Capture the cell that displays the provided text and extract its (x, y) central coordinate. 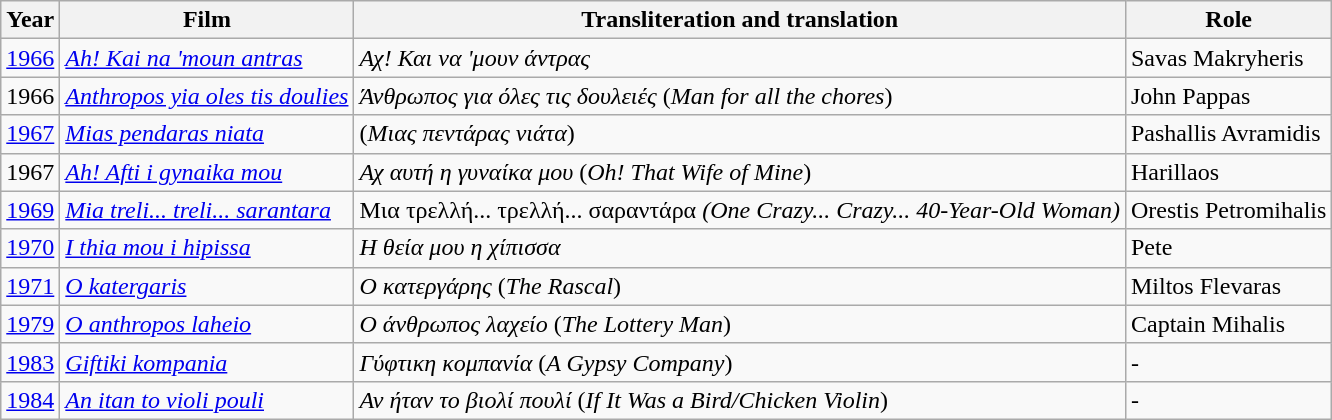
John Pappas (1228, 96)
Ο κατεργάρης (The Rascal) (740, 286)
1983 (30, 362)
Anthropos yia oles tis doulies (207, 96)
Miltos Flevaras (1228, 286)
Mias pendaras niata (207, 134)
Film (207, 20)
O katergaris (207, 286)
Captain Mihalis (1228, 324)
I thia mou i hipissa (207, 248)
Giftiki kompania (207, 362)
Pashallis Avramidis (1228, 134)
Role (1228, 20)
Ah! Afti i gynaika mou (207, 172)
Η θεία μου η χίπισσα (740, 248)
1984 (30, 400)
Orestis Petromihalis (1228, 210)
Pete (1228, 248)
1970 (30, 248)
1979 (30, 324)
Γύφτικη κομπανία (A Gypsy Company) (740, 362)
O anthropos laheio (207, 324)
Mia treli... treli... sarantara (207, 210)
(Μιας πεντάρας νιάτα) (740, 134)
Transliteration and translation (740, 20)
Αχ! Και να 'μουν άντρας (740, 58)
Αχ αυτή η γυναίκα μου (Oh! That Wife of Mine) (740, 172)
Αν ήταν το βιολί πουλί (If It Was a Bird/Chicken Violin) (740, 400)
1969 (30, 210)
Harillaos (1228, 172)
Άνθρωπος για όλες τις δουλειές (Man for all the chores) (740, 96)
1971 (30, 286)
Year (30, 20)
Ah! Kai na 'moun antras (207, 58)
O άνθρωπος λαχείο (The Lottery Man) (740, 324)
Μια τρελλή... τρελλή... σαραντάρα (One Crazy... Crazy... 40-Year-Old Woman) (740, 210)
An itan to violi pouli (207, 400)
Savas Makryheris (1228, 58)
